Find where the given text appears and provide that cell's center as (X, Y) coordinate. 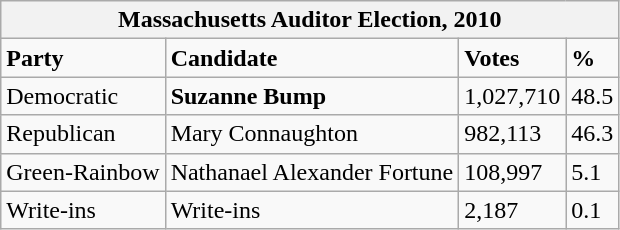
0.1 (592, 210)
46.3 (592, 134)
Votes (512, 58)
Suzanne Bump (312, 96)
Democratic (83, 96)
Massachusetts Auditor Election, 2010 (310, 20)
Republican (83, 134)
1,027,710 (512, 96)
Candidate (312, 58)
Party (83, 58)
2,187 (512, 210)
Mary Connaughton (312, 134)
% (592, 58)
5.1 (592, 172)
108,997 (512, 172)
Nathanael Alexander Fortune (312, 172)
982,113 (512, 134)
48.5 (592, 96)
Green-Rainbow (83, 172)
